Detect which cell encompasses the target text, then output its [x, y] center coordinate. 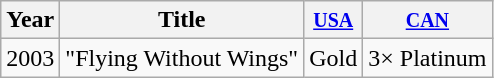
Gold [334, 58]
2003 [30, 58]
USA [334, 20]
"Flying Without Wings" [182, 58]
CAN [428, 20]
Title [182, 20]
Year [30, 20]
3× Platinum [428, 58]
